Extract the (X, Y) coordinate from the center of the cell holding the provided text.  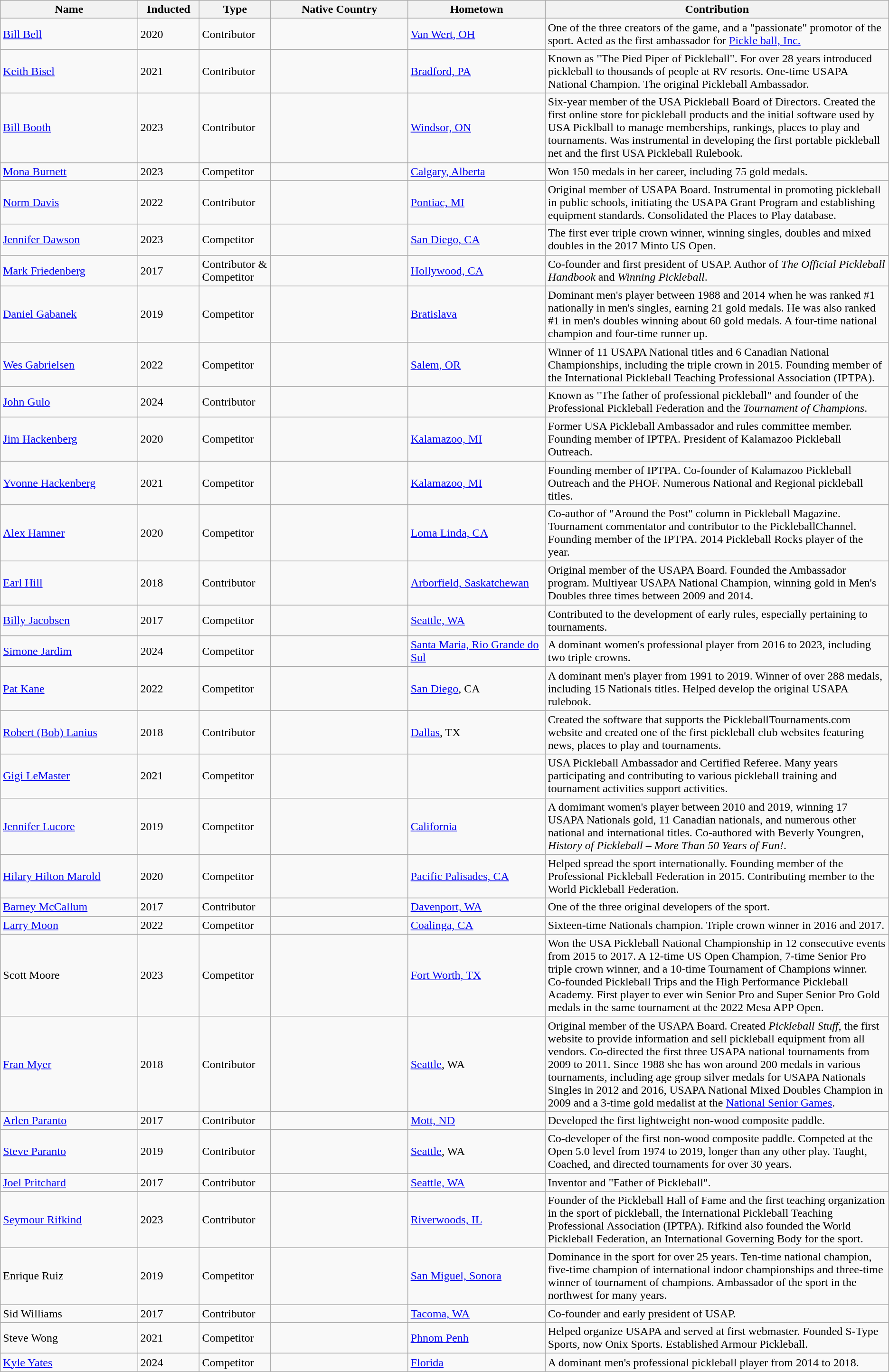
Van Wert, OH (477, 34)
Sid Williams (69, 1314)
Bill Bell (69, 34)
Windsor, ON (477, 128)
Name (69, 9)
Arborfield, Saskatchewan (477, 583)
Keith Bisel (69, 71)
A dominant men's professional pickleball player from 2014 to 2018. (717, 1363)
Dallas, TX (477, 732)
Native Country (339, 9)
Mott, ND (477, 1120)
Bratislava (477, 314)
Co-founder and early president of USAP. (717, 1314)
Earl Hill (69, 583)
Fort Worth, TX (477, 975)
Joel Pritchard (69, 1182)
Helped organize USAPA and served at first webmaster. Founded S-Type Sports, now Onix Sports. Established Armour Pickleball. (717, 1338)
One of the three creators of the game, and a "passionate" promotor of the sport. Acted as the first ambassador for Pickle ball, Inc. (717, 34)
Pacific Palisades, CA (477, 876)
Mona Burnett (69, 171)
Scott Moore (69, 975)
Wes Gabrielsen (69, 364)
Bill Booth (69, 128)
Loma Linda, CA (477, 533)
Pontiac, MI (477, 202)
Enrique Ruiz (69, 1277)
San Miguel, Sonora (477, 1277)
Phnom Penh (477, 1338)
Founding member of IPTPA. Co-founder of Kalamazoo Pickleball Outreach and the PHOF. Numerous National and Regional pickleball titles. (717, 483)
Arlen Paranto (69, 1120)
Riverwoods, IL (477, 1220)
Seymour Rifkind (69, 1220)
One of the three original developers of the sport. (717, 907)
Davenport, WA (477, 907)
Contributor & Competitor (235, 271)
John Gulo (69, 402)
Co-founder and first president of USAP. Author of The Official Pickleball Handbook and Winning Pickleball. (717, 271)
Developed the first lightweight non-wood composite paddle. (717, 1120)
Won 150 medals in her career, including 75 gold medals. (717, 171)
California (477, 826)
Hilary Hilton Marold (69, 876)
Fran Myer (69, 1064)
Alex Hamner (69, 533)
Contributed to the development of early rules, especially pertaining to tournaments. (717, 620)
A dominant women's professional player from 2016 to 2023, including two triple crowns. (717, 652)
Known as "The father of professional pickleball" and founder of the Professional Pickleball Federation and the Tournament of Champions. (717, 402)
Gigi LeMaster (69, 776)
Inducted (169, 9)
Billy Jacobsen (69, 620)
The first ever triple crown winner, winning singles, doubles and mixed doubles in the 2017 Minto US Open. (717, 239)
Mark Friedenberg (69, 271)
Larry Moon (69, 925)
Steve Paranto (69, 1151)
Pat Kane (69, 689)
Hometown (477, 9)
Jennifer Lucore (69, 826)
Hollywood, CA (477, 271)
Salem, OR (477, 364)
Bradford, PA (477, 71)
Yvonne Hackenberg (69, 483)
Daniel Gabanek (69, 314)
Santa Maria, Rio Grande do Sul (477, 652)
Tacoma, WA (477, 1314)
Robert (Bob) Lanius (69, 732)
Kyle Yates (69, 1363)
Coalinga, CA (477, 925)
Steve Wong (69, 1338)
Norm Davis (69, 202)
Simone Jardim (69, 652)
Florida (477, 1363)
Jennifer Dawson (69, 239)
Type (235, 9)
Inventor and "Father of Pickleball". (717, 1182)
Sixteen-time Nationals champion. Triple crown winner in 2016 and 2017. (717, 925)
Barney McCallum (69, 907)
A dominant men's player from 1991 to 2019. Winner of over 288 medals, including 15 Nationals titles. Helped develop the original USAPA rulebook. (717, 689)
Jim Hackenberg (69, 439)
Calgary, Alberta (477, 171)
Former USA Pickleball Ambassador and rules committee member. Founding member of IPTPA. President of Kalamazoo Pickleball Outreach. (717, 439)
Contribution (717, 9)
